Provide the (x, y) coordinate of the cell's center where the given text is located.  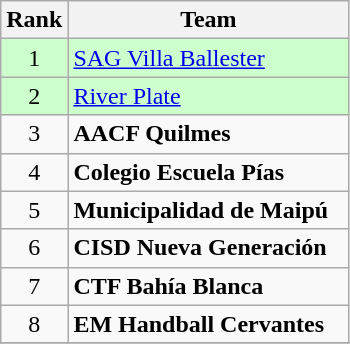
5 (34, 210)
CTF Bahía Blanca (208, 286)
7 (34, 286)
Team (208, 20)
River Plate (208, 96)
8 (34, 324)
EM Handball Cervantes (208, 324)
6 (34, 248)
Municipalidad de Maipú (208, 210)
AACF Quilmes (208, 134)
Rank (34, 20)
1 (34, 58)
SAG Villa Ballester (208, 58)
4 (34, 172)
3 (34, 134)
CISD Nueva Generación (208, 248)
2 (34, 96)
Colegio Escuela Pías (208, 172)
